Capture the cell that displays the provided text and extract its [x, y] central coordinate. 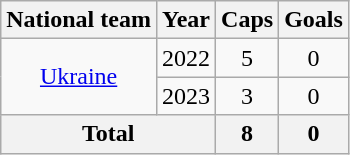
5 [248, 58]
Total [108, 134]
2023 [186, 96]
8 [248, 134]
Goals [314, 20]
Ukraine [79, 77]
3 [248, 96]
Caps [248, 20]
Year [186, 20]
2022 [186, 58]
National team [79, 20]
